From the cell containing the given text, extract its center point as (X, Y) coordinate. 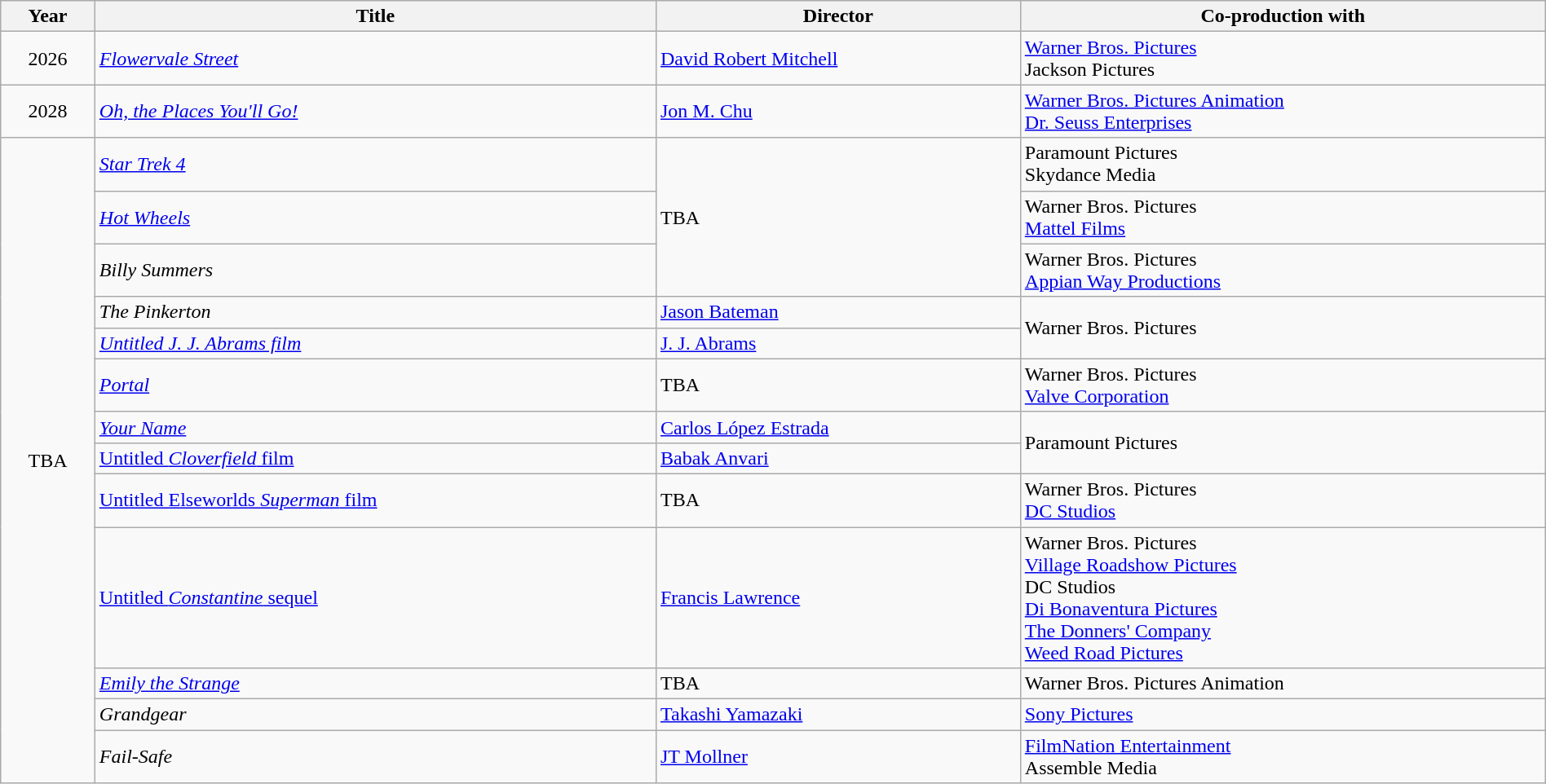
The Pinkerton (375, 312)
Carlos López Estrada (838, 427)
Title (375, 16)
Your Name (375, 427)
Untitled J. J. Abrams film (375, 343)
Warner Bros. PicturesValve Corporation (1283, 385)
Billy Summers (375, 271)
David Robert Mitchell (838, 59)
FilmNation EntertainmentAssemble Media (1283, 756)
Flowervale Street (375, 59)
Warner Bros. Pictures AnimationDr. Seuss Enterprises (1283, 111)
Paramount PicturesSkydance Media (1283, 165)
Co-production with (1283, 16)
Untitled Cloverfield film (375, 458)
Hot Wheels (375, 217)
Takashi Yamazaki (838, 715)
Year (48, 16)
Warner Bros. Pictures (1283, 328)
2028 (48, 111)
J. J. Abrams (838, 343)
Sony Pictures (1283, 715)
Portal (375, 385)
Warner Bros. PicturesDC Studios (1283, 500)
Warner Bros. PicturesVillage Roadshow PicturesDC StudiosDi Bonaventura PicturesThe Donners' CompanyWeed Road Pictures (1283, 597)
Paramount Pictures (1283, 443)
Babak Anvari (838, 458)
Director (838, 16)
Francis Lawrence (838, 597)
Grandgear (375, 715)
Warner Bros. PicturesAppian Way Productions (1283, 271)
Star Trek 4 (375, 165)
Untitled Elseworlds Superman film (375, 500)
Warner Bros. Pictures Animation (1283, 684)
Warner Bros. PicturesMattel Films (1283, 217)
Jon M. Chu (838, 111)
JT Mollner (838, 756)
2026 (48, 59)
Oh, the Places You'll Go! (375, 111)
Warner Bros. PicturesJackson Pictures (1283, 59)
Jason Bateman (838, 312)
Fail-Safe (375, 756)
Untitled Constantine sequel (375, 597)
Emily the Strange (375, 684)
